Scan for the cell matching the given text and deliver its (x, y) coordinate at center. 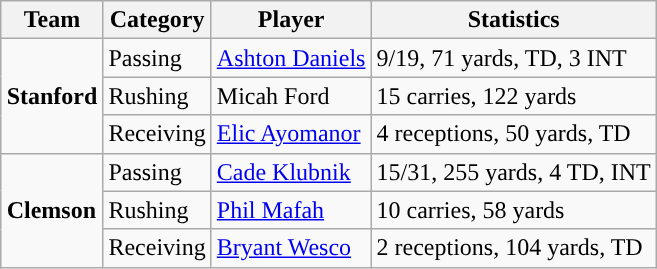
10 carries, 58 yards (514, 210)
15 carries, 122 yards (514, 96)
Player (291, 20)
Cade Klubnik (291, 172)
Bryant Wesco (291, 248)
2 receptions, 104 yards, TD (514, 248)
Statistics (514, 20)
Elic Ayomanor (291, 134)
Team (52, 20)
4 receptions, 50 yards, TD (514, 134)
Ashton Daniels (291, 58)
Stanford (52, 96)
Micah Ford (291, 96)
Phil Mafah (291, 210)
15/31, 255 yards, 4 TD, INT (514, 172)
Category (157, 20)
Clemson (52, 210)
9/19, 71 yards, TD, 3 INT (514, 58)
